Detect which cell encompasses the target text, then output its [x, y] center coordinate. 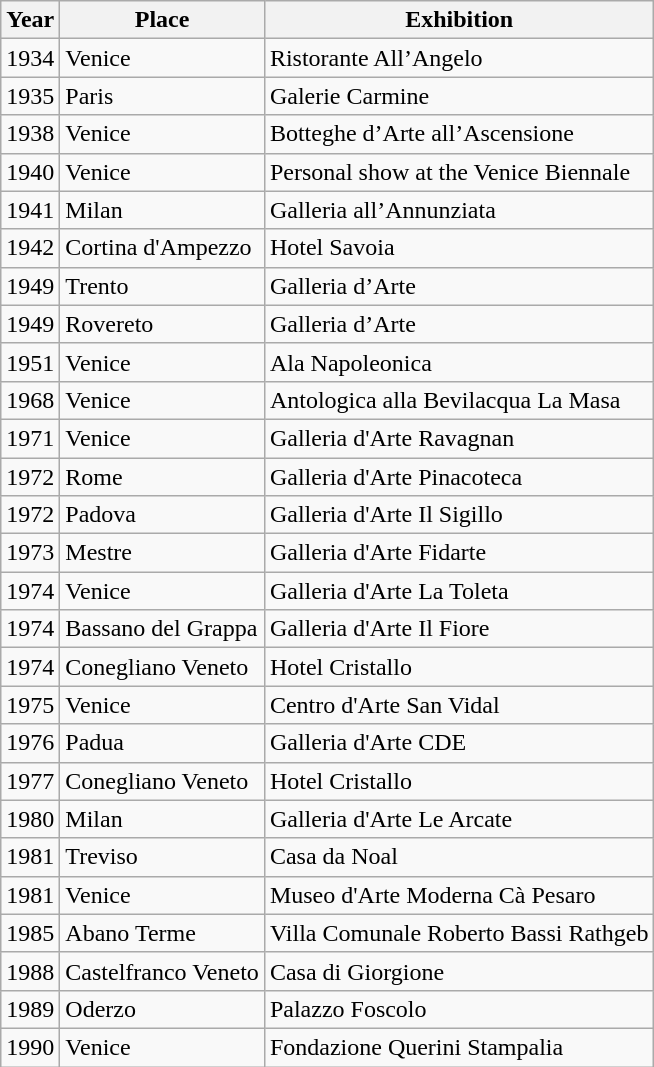
1935 [30, 96]
1975 [30, 705]
1988 [30, 971]
1973 [30, 553]
1951 [30, 362]
1942 [30, 248]
1976 [30, 743]
Oderzo [162, 1009]
1938 [30, 134]
1985 [30, 933]
Galleria d'Arte Fidarte [459, 553]
Paris [162, 96]
Fondazione Querini Stampalia [459, 1047]
1971 [30, 438]
Galleria d'Arte Le Arcate [459, 819]
Rovereto [162, 324]
Exhibition [459, 20]
Galerie Carmine [459, 96]
1977 [30, 781]
Ala Napoleonica [459, 362]
Galleria d'Arte Ravagnan [459, 438]
1941 [30, 210]
1934 [30, 58]
Hotel Savoia [459, 248]
Year [30, 20]
Museo d'Arte Moderna Cà Pesaro [459, 895]
Abano Terme [162, 933]
Personal show at the Venice Biennale [459, 172]
Trento [162, 286]
Galleria d'Arte Pinacoteca [459, 477]
Padua [162, 743]
Bassano del Grappa [162, 629]
Casa di Giorgione [459, 971]
1980 [30, 819]
Treviso [162, 857]
Galleria d'Arte La Toleta [459, 591]
Castelfranco Veneto [162, 971]
Villa Comunale Roberto Bassi Rathgeb [459, 933]
Cortina d'Ampezzo [162, 248]
Padova [162, 515]
1940 [30, 172]
Galleria d'Arte Il Fiore [459, 629]
Ristorante All’Angelo [459, 58]
Rome [162, 477]
Mestre [162, 553]
Antologica alla Bevilacqua La Masa [459, 400]
Palazzo Foscolo [459, 1009]
Centro d'Arte San Vidal [459, 705]
Galleria d'Arte Il Sigillo [459, 515]
Botteghe d’Arte all’Ascensione [459, 134]
Galleria d'Arte CDE [459, 743]
1968 [30, 400]
1990 [30, 1047]
Galleria all’Annunziata [459, 210]
1989 [30, 1009]
Place [162, 20]
Casa da Noal [459, 857]
